Find where the given text appears and provide that cell's center as (X, Y) coordinate. 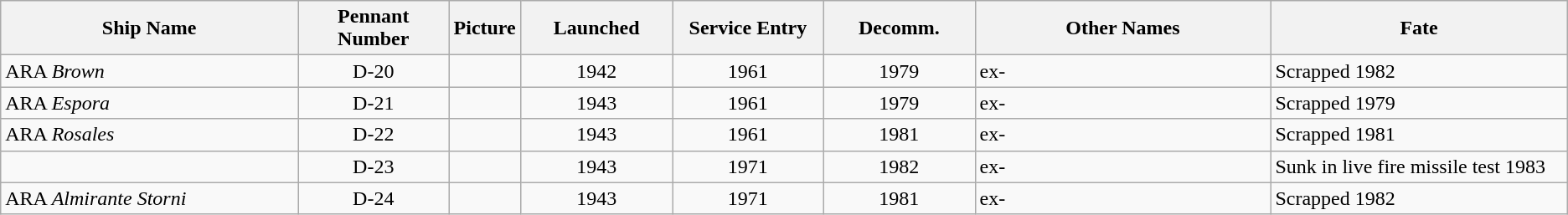
Other Names (1122, 28)
D-20 (374, 71)
Decomm. (900, 28)
Sunk in live fire missile test 1983 (1419, 166)
Picture (484, 28)
Launched (596, 28)
D-24 (374, 198)
ARA Rosales (149, 135)
D-23 (374, 166)
Service Entry (748, 28)
Pennant Number (374, 28)
Scrapped 1979 (1419, 103)
1942 (596, 71)
ARA Brown (149, 71)
ARA Almirante Storni (149, 198)
Scrapped 1981 (1419, 135)
D-22 (374, 135)
D-21 (374, 103)
ARA Espora (149, 103)
1982 (900, 166)
Ship Name (149, 28)
Fate (1419, 28)
